Scan for the cell matching the given text and deliver its [x, y] coordinate at center. 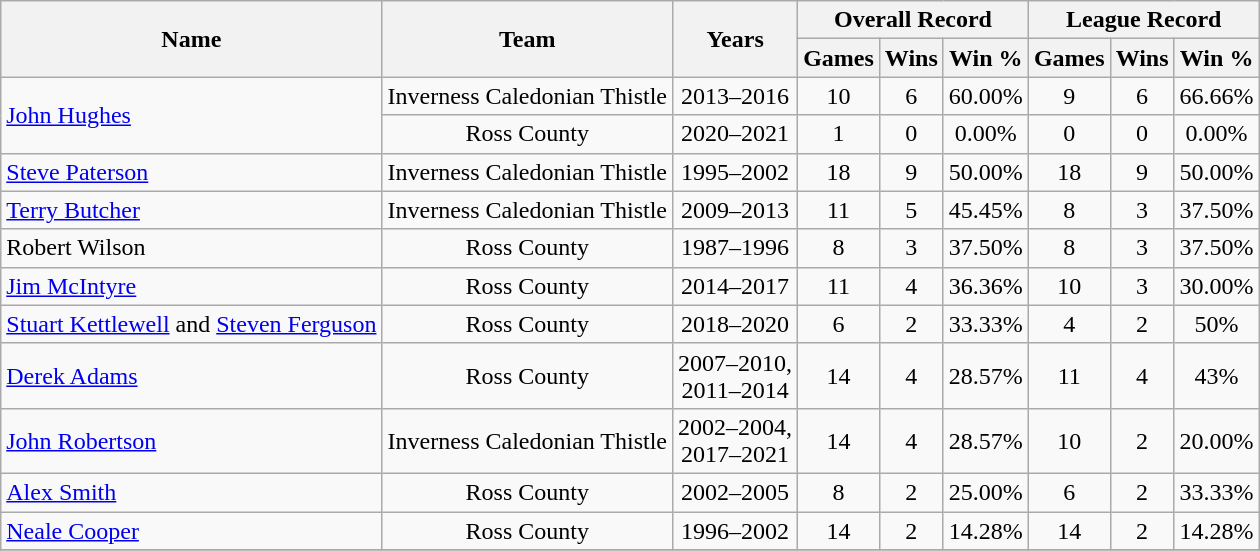
36.36% [986, 286]
Steve Paterson [192, 172]
1996–2002 [736, 531]
Team [528, 39]
2020–2021 [736, 134]
Years [736, 39]
Alex Smith [192, 492]
2002–2004, 2017–2021 [736, 440]
2014–2017 [736, 286]
2007–2010, 2011–2014 [736, 376]
Jim McIntyre [192, 286]
45.45% [986, 210]
2013–2016 [736, 96]
John Robertson [192, 440]
1995–2002 [736, 172]
5 [911, 210]
Robert Wilson [192, 248]
43% [1216, 376]
Name [192, 39]
66.66% [1216, 96]
Terry Butcher [192, 210]
2009–2013 [736, 210]
Neale Cooper [192, 531]
30.00% [1216, 286]
20.00% [1216, 440]
John Hughes [192, 115]
1 [839, 134]
50% [1216, 324]
Derek Adams [192, 376]
League Record [1144, 20]
Overall Record [914, 20]
Stuart Kettlewell and Steven Ferguson [192, 324]
25.00% [986, 492]
2018–2020 [736, 324]
2002–2005 [736, 492]
1987–1996 [736, 248]
60.00% [986, 96]
